Return (X, Y) of the center of cell containing provided text 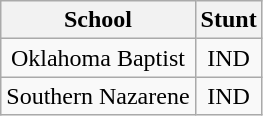
School (98, 20)
Southern Nazarene (98, 96)
Oklahoma Baptist (98, 58)
Stunt (228, 20)
